Detect which cell encompasses the target text, then output its [X, Y] center coordinate. 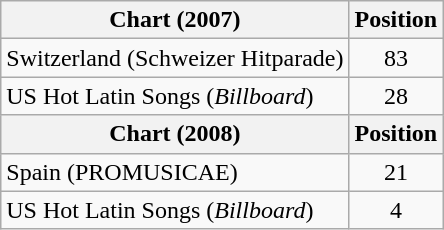
Chart (2008) [175, 134]
83 [396, 58]
Switzerland (Schweizer Hitparade) [175, 58]
21 [396, 172]
Chart (2007) [175, 20]
28 [396, 96]
4 [396, 210]
Spain (PROMUSICAE) [175, 172]
